Return the (X, Y) coordinate for the center point of the cell that contains the specified text.  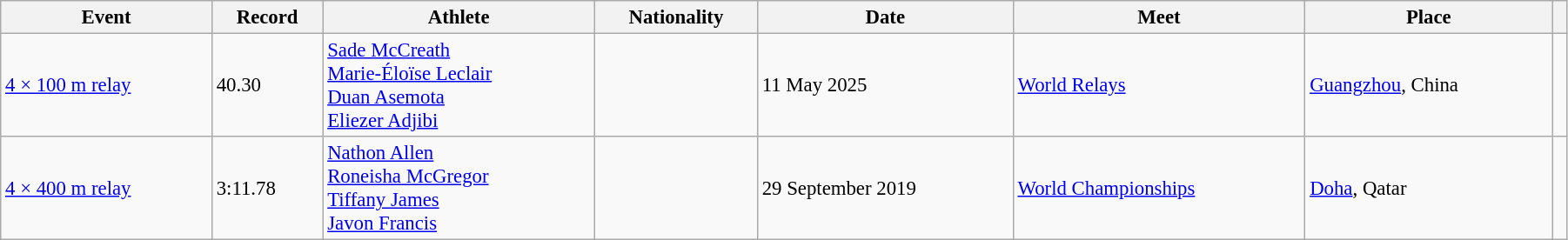
Sade McCreathMarie-Éloïse LeclairDuan AsemotaEliezer Adjibi (459, 85)
Guangzhou, China (1429, 85)
Athlete (459, 17)
Record (266, 17)
Doha, Qatar (1429, 188)
Meet (1159, 17)
4 × 100 m relay (106, 85)
World Championships (1159, 188)
Event (106, 17)
Nathon AllenRoneisha McGregorTiffany JamesJavon Francis (459, 188)
4 × 400 m relay (106, 188)
World Relays (1159, 85)
11 May 2025 (885, 85)
3:11.78 (266, 188)
Place (1429, 17)
29 September 2019 (885, 188)
40.30 (266, 85)
Nationality (675, 17)
Date (885, 17)
